For the text-containing cell, return its midpoint in [X, Y] coordinate format. 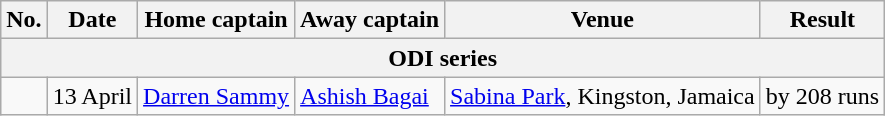
Away captain [370, 20]
Venue [603, 20]
Result [822, 20]
Ashish Bagai [370, 96]
Date [92, 20]
No. [24, 20]
13 April [92, 96]
ODI series [443, 58]
Sabina Park, Kingston, Jamaica [603, 96]
Home captain [216, 20]
by 208 runs [822, 96]
Darren Sammy [216, 96]
